For the text-containing cell, return its midpoint in (x, y) coordinate format. 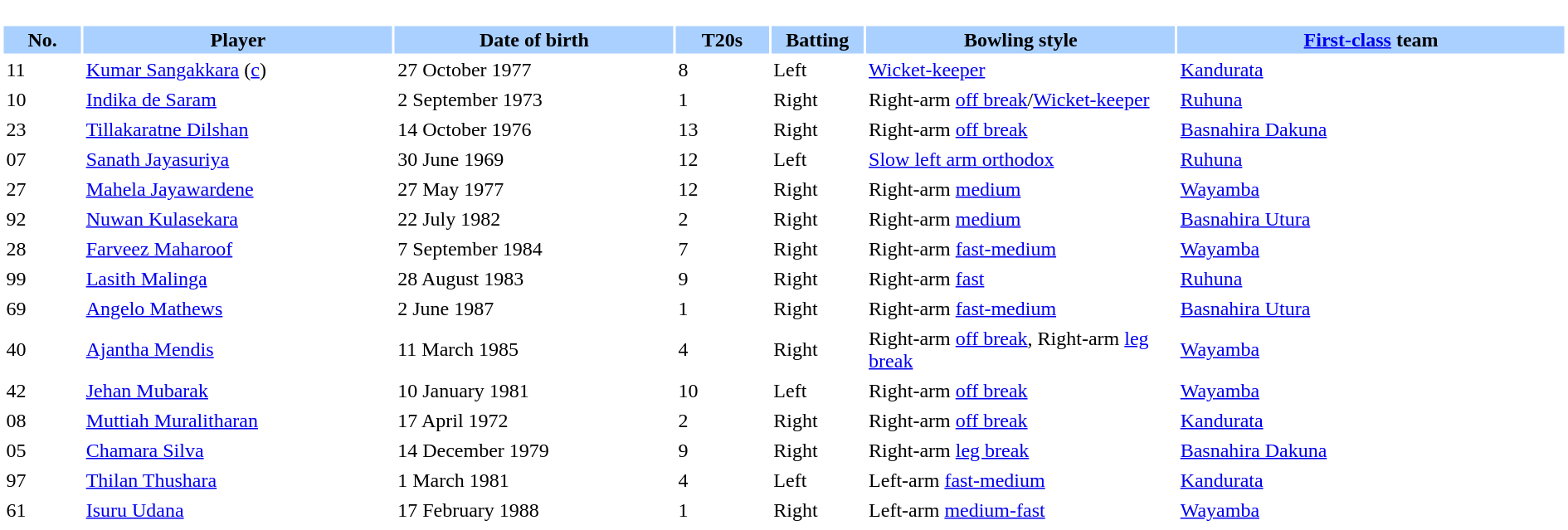
Isuru Udana (239, 509)
92 (41, 219)
Date of birth (534, 40)
22 July 1982 (534, 219)
69 (41, 309)
14 October 1976 (534, 129)
Angelo Mathews (239, 309)
Slow left arm orthodox (1020, 159)
Ajantha Mendis (239, 350)
40 (41, 350)
Right-arm fast (1020, 279)
T20s (723, 40)
1 March 1981 (534, 479)
14 December 1979 (534, 450)
Bowling style (1020, 40)
30 June 1969 (534, 159)
Wicket-keeper (1020, 70)
Thilan Thushara (239, 479)
2 September 1973 (534, 100)
Nuwan Kulasekara (239, 219)
Sanath Jayasuriya (239, 159)
Jehan Mubarak (239, 390)
08 (41, 420)
27 May 1977 (534, 189)
Farveez Maharoof (239, 249)
Muttiah Muralitharan (239, 420)
05 (41, 450)
Kumar Sangakkara (c) (239, 70)
Mahela Jayawardene (239, 189)
No. (41, 40)
8 (723, 70)
Right-arm off break, Right-arm leg break (1020, 350)
61 (41, 509)
28 August 1983 (534, 279)
First-class team (1371, 40)
99 (41, 279)
11 (41, 70)
2 June 1987 (534, 309)
28 (41, 249)
Right-arm off break/Wicket-keeper (1020, 100)
7 September 1984 (534, 249)
Left-arm medium-fast (1020, 509)
17 April 1972 (534, 420)
97 (41, 479)
27 October 1977 (534, 70)
Right-arm leg break (1020, 450)
11 March 1985 (534, 350)
13 (723, 129)
Chamara Silva (239, 450)
27 (41, 189)
23 (41, 129)
Tillakaratne Dilshan (239, 129)
07 (41, 159)
42 (41, 390)
Left-arm fast-medium (1020, 479)
17 February 1988 (534, 509)
10 January 1981 (534, 390)
Player (239, 40)
Batting (817, 40)
Indika de Saram (239, 100)
Lasith Malinga (239, 279)
7 (723, 249)
